Find where the given text appears and provide that cell's center as (x, y) coordinate. 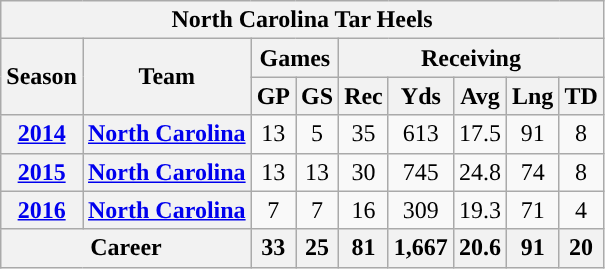
745 (420, 172)
19.3 (480, 210)
309 (420, 210)
5 (318, 134)
2014 (42, 134)
Yds (420, 96)
Career (126, 248)
25 (318, 248)
Games (294, 58)
24.8 (480, 172)
Lng (532, 96)
2016 (42, 210)
Avg (480, 96)
Team (166, 77)
Season (42, 77)
20.6 (480, 248)
GP (273, 96)
35 (364, 134)
81 (364, 248)
GS (318, 96)
16 (364, 210)
613 (420, 134)
30 (364, 172)
74 (532, 172)
2015 (42, 172)
Receiving (472, 58)
Rec (364, 96)
4 (581, 210)
17.5 (480, 134)
North Carolina Tar Heels (302, 20)
20 (581, 248)
71 (532, 210)
1,667 (420, 248)
TD (581, 96)
33 (273, 248)
